Identify which cell holds the provided text, then report its (x, y) central coordinate. 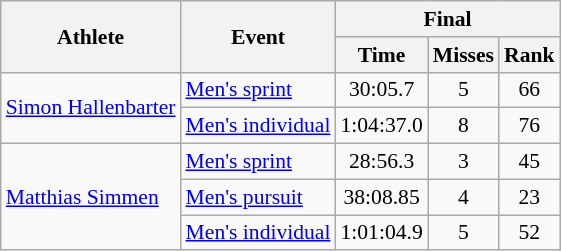
45 (530, 162)
1:01:04.9 (381, 233)
66 (530, 90)
76 (530, 126)
Misses (464, 55)
8 (464, 126)
4 (464, 197)
3 (464, 162)
30:05.7 (381, 90)
Athlete (91, 36)
Rank (530, 55)
1:04:37.0 (381, 126)
Matthias Simmen (91, 198)
Time (381, 55)
Men's pursuit (258, 197)
38:08.85 (381, 197)
Event (258, 36)
23 (530, 197)
Final (447, 19)
28:56.3 (381, 162)
52 (530, 233)
Simon Hallenbarter (91, 108)
